Determine the [X, Y] coordinate at the center of the cell enclosing the given text.  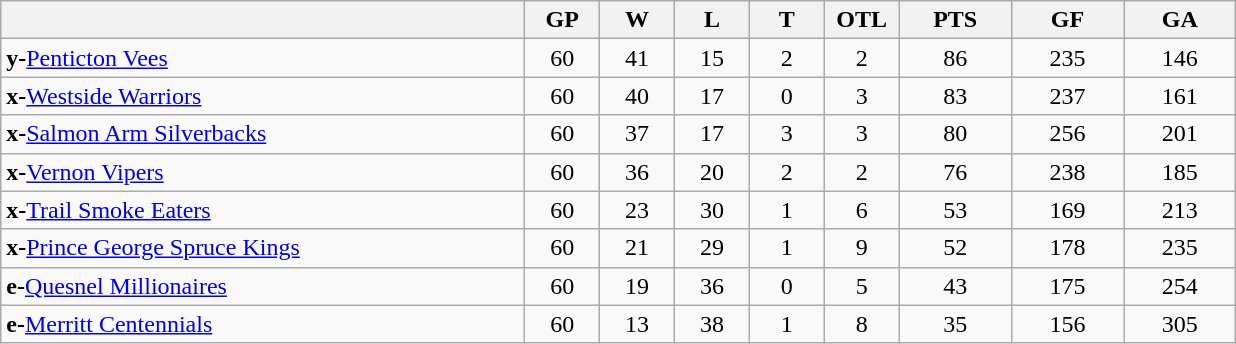
23 [638, 210]
T [786, 20]
OTL [862, 20]
35 [955, 324]
169 [1067, 210]
29 [712, 248]
53 [955, 210]
x-Prince George Spruce Kings [263, 248]
GP [562, 20]
52 [955, 248]
43 [955, 286]
156 [1067, 324]
40 [638, 96]
146 [1180, 58]
256 [1067, 134]
178 [1067, 248]
37 [638, 134]
6 [862, 210]
y-Penticton Vees [263, 58]
W [638, 20]
19 [638, 286]
305 [1180, 324]
161 [1180, 96]
15 [712, 58]
80 [955, 134]
76 [955, 172]
e-Merritt Centennials [263, 324]
5 [862, 286]
e-Quesnel Millionaires [263, 286]
x-Vernon Vipers [263, 172]
175 [1067, 286]
254 [1180, 286]
185 [1180, 172]
38 [712, 324]
L [712, 20]
30 [712, 210]
GA [1180, 20]
83 [955, 96]
86 [955, 58]
213 [1180, 210]
8 [862, 324]
13 [638, 324]
x-Westside Warriors [263, 96]
201 [1180, 134]
x-Salmon Arm Silverbacks [263, 134]
GF [1067, 20]
9 [862, 248]
238 [1067, 172]
21 [638, 248]
20 [712, 172]
41 [638, 58]
PTS [955, 20]
x-Trail Smoke Eaters [263, 210]
237 [1067, 96]
